Capture the cell that displays the provided text and extract its (x, y) central coordinate. 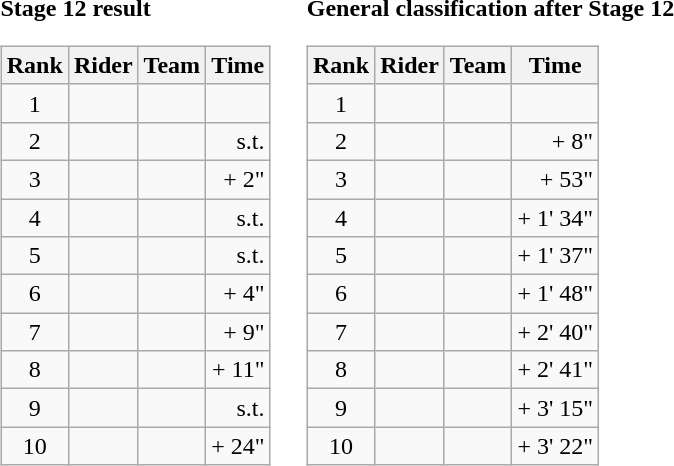
+ 24" (238, 446)
+ 2' 41" (556, 370)
+ 8" (556, 141)
+ 3' 22" (556, 446)
+ 11" (238, 370)
+ 2" (238, 179)
+ 3' 15" (556, 408)
+ 4" (238, 294)
+ 53" (556, 179)
+ 1' 34" (556, 217)
+ 2' 40" (556, 332)
+ 9" (238, 332)
+ 1' 48" (556, 294)
+ 1' 37" (556, 256)
